Return [x, y] of the center of cell containing provided text 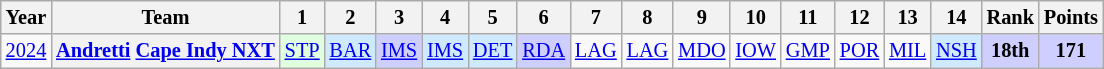
MDO [702, 51]
8 [648, 17]
MIL [908, 51]
BAR [351, 51]
2024 [26, 51]
10 [755, 17]
6 [544, 17]
Points [1071, 17]
Andretti Cape Indy NXT [166, 51]
3 [399, 17]
STP [302, 51]
1 [302, 17]
POR [860, 51]
13 [908, 17]
7 [596, 17]
14 [956, 17]
4 [445, 17]
Team [166, 17]
171 [1071, 51]
RDA [544, 51]
NSH [956, 51]
18th [1010, 51]
Year [26, 17]
DET [492, 51]
IOW [755, 51]
9 [702, 17]
11 [808, 17]
12 [860, 17]
5 [492, 17]
GMP [808, 51]
2 [351, 17]
Rank [1010, 17]
